Capture the cell that displays the provided text and extract its [x, y] central coordinate. 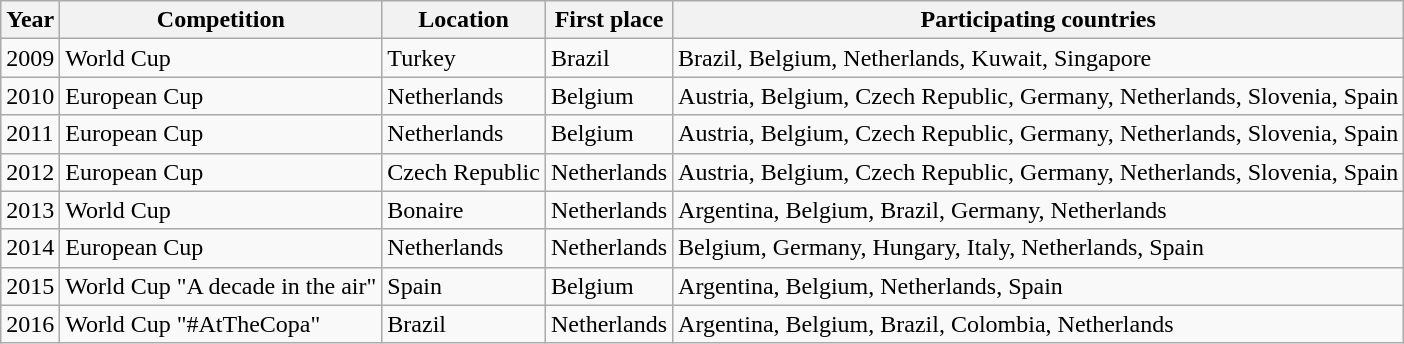
Turkey [464, 58]
2016 [30, 324]
2009 [30, 58]
2015 [30, 286]
2013 [30, 210]
Argentina, Belgium, Netherlands, Spain [1038, 286]
First place [608, 20]
Brazil, Belgium, Netherlands, Kuwait, Singapore [1038, 58]
Competition [221, 20]
2011 [30, 134]
World Cup "A decade in the air" [221, 286]
2014 [30, 248]
Bonaire [464, 210]
Participating countries [1038, 20]
Spain [464, 286]
Location [464, 20]
2012 [30, 172]
Year [30, 20]
Czech Republic [464, 172]
Argentina, Belgium, Brazil, Colombia, Netherlands [1038, 324]
Argentina, Belgium, Brazil, Germany, Netherlands [1038, 210]
World Cup "#AtTheCopa" [221, 324]
2010 [30, 96]
Belgium, Germany, Hungary, Italy, Netherlands, Spain [1038, 248]
